Search for the cell housing the specified text and yield its [x, y] center coordinate. 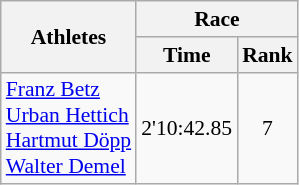
7 [268, 128]
Time [186, 55]
Athletes [68, 36]
Franz BetzUrban HettichHartmut DöppWalter Demel [68, 128]
Rank [268, 55]
Race [217, 19]
2'10:42.85 [186, 128]
